From the cell containing the given text, extract its center point as (x, y) coordinate. 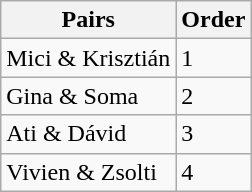
Ati & Dávid (88, 134)
Vivien & Zsolti (88, 172)
1 (214, 58)
3 (214, 134)
Mici & Krisztián (88, 58)
4 (214, 172)
2 (214, 96)
Pairs (88, 20)
Order (214, 20)
Gina & Soma (88, 96)
